Determine the [X, Y] coordinate at the center of the cell enclosing the given text.  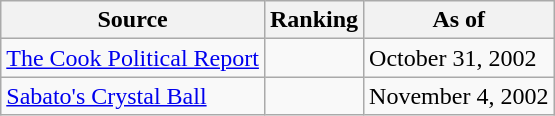
Source [133, 20]
Ranking [314, 20]
Sabato's Crystal Ball [133, 96]
November 4, 2002 [459, 96]
As of [459, 20]
The Cook Political Report [133, 58]
October 31, 2002 [459, 58]
